Detect which cell encompasses the target text, then output its (x, y) center coordinate. 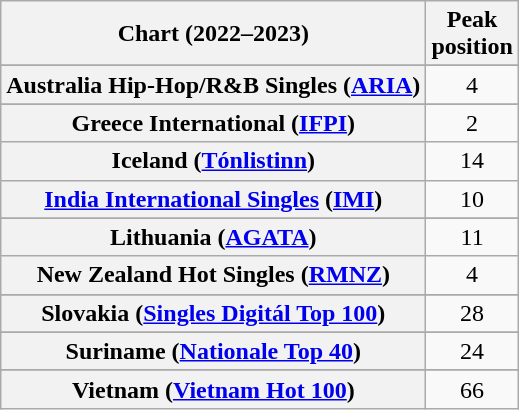
Lithuania (AGATA) (214, 237)
11 (472, 237)
Suriname (Nationale Top 40) (214, 351)
Iceland (Tónlistinn) (214, 161)
Greece International (IFPI) (214, 123)
Peakposition (472, 34)
Australia Hip-Hop/R&B Singles (ARIA) (214, 85)
28 (472, 313)
New Zealand Hot Singles (RMNZ) (214, 275)
10 (472, 199)
Vietnam (Vietnam Hot 100) (214, 389)
Slovakia (Singles Digitál Top 100) (214, 313)
2 (472, 123)
66 (472, 389)
Chart (2022–2023) (214, 34)
14 (472, 161)
24 (472, 351)
India International Singles (IMI) (214, 199)
